Find where the given text appears and provide that cell's center as (X, Y) coordinate. 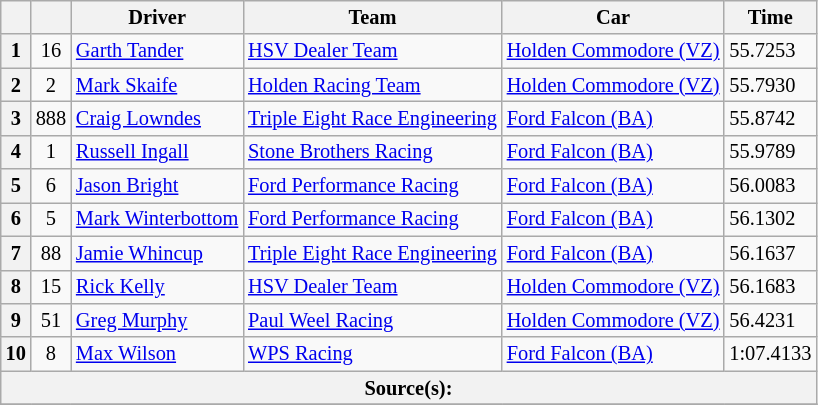
Mark Winterbottom (157, 219)
56.0083 (770, 186)
Jason Bright (157, 186)
7 (16, 253)
55.9789 (770, 152)
4 (16, 152)
888 (51, 118)
88 (51, 253)
56.1683 (770, 287)
56.4231 (770, 320)
55.7253 (770, 51)
15 (51, 287)
Rick Kelly (157, 287)
3 (16, 118)
Source(s): (408, 388)
9 (16, 320)
Garth Tander (157, 51)
Stone Brothers Racing (372, 152)
Paul Weel Racing (372, 320)
Greg Murphy (157, 320)
55.7930 (770, 85)
55.8742 (770, 118)
Driver (157, 17)
Time (770, 17)
Team (372, 17)
10 (16, 354)
16 (51, 51)
1:07.4133 (770, 354)
51 (51, 320)
Car (614, 17)
Mark Skaife (157, 85)
WPS Racing (372, 354)
Holden Racing Team (372, 85)
56.1302 (770, 219)
Russell Ingall (157, 152)
56.1637 (770, 253)
Jamie Whincup (157, 253)
Max Wilson (157, 354)
Craig Lowndes (157, 118)
